Capture the cell that displays the provided text and extract its [x, y] central coordinate. 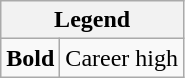
Bold [30, 58]
Legend [92, 20]
Career high [122, 58]
